Detect which cell encompasses the target text, then output its (X, Y) center coordinate. 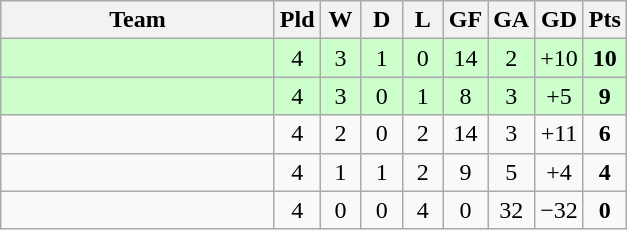
D (382, 20)
+10 (560, 58)
GA (512, 20)
+4 (560, 172)
GF (465, 20)
Pts (604, 20)
Team (138, 20)
W (340, 20)
L (422, 20)
GD (560, 20)
+11 (560, 134)
32 (512, 210)
−32 (560, 210)
5 (512, 172)
10 (604, 58)
8 (465, 96)
Pld (297, 20)
+5 (560, 96)
6 (604, 134)
